From the cell containing the given text, extract its center point as (X, Y) coordinate. 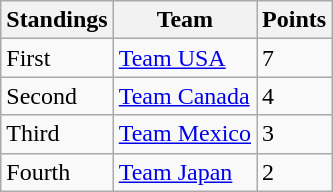
First (57, 58)
2 (294, 172)
Points (294, 20)
Third (57, 134)
7 (294, 58)
Team Japan (184, 172)
Second (57, 96)
Standings (57, 20)
Team USA (184, 58)
3 (294, 134)
Team Canada (184, 96)
Team (184, 20)
Team Mexico (184, 134)
4 (294, 96)
Fourth (57, 172)
